Extract the (x, y) coordinate from the center of the cell holding the provided text.  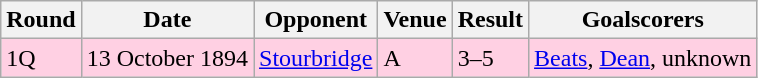
Opponent (316, 20)
13 October 1894 (167, 58)
Date (167, 20)
Beats, Dean, unknown (643, 58)
Stourbridge (316, 58)
Goalscorers (643, 20)
Venue (415, 20)
A (415, 58)
1Q (41, 58)
Round (41, 20)
3–5 (490, 58)
Result (490, 20)
